Pinpoint the cell where the given text exists, returning its [X, Y] midpoint coordinate. 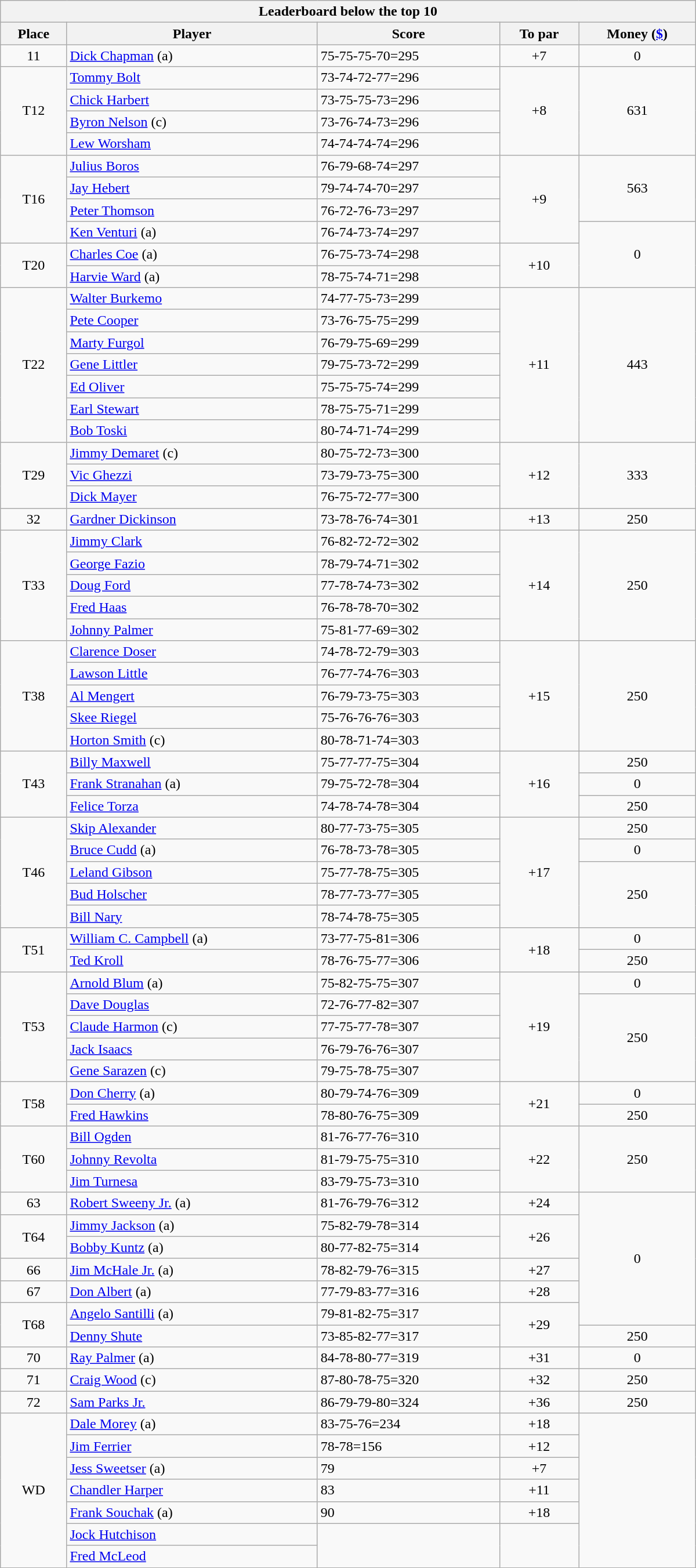
Gardner Dickinson [192, 519]
Bill Nary [192, 916]
Jim Ferrier [192, 1446]
Skee Riegel [192, 718]
74-74-74-74=296 [408, 144]
73-74-72-77=296 [408, 78]
Dick Chapman (a) [192, 56]
Frank Souchak (a) [192, 1512]
+8 [539, 111]
73-76-75-75=299 [408, 321]
Money ($) [637, 34]
80-79-74-76=309 [408, 1093]
T29 [34, 475]
+24 [539, 1203]
74-77-75-73=299 [408, 299]
76-74-73-74=297 [408, 232]
79-75-78-75=307 [408, 1071]
73-79-73-75=300 [408, 475]
William C. Campbell (a) [192, 938]
Bobby Kuntz (a) [192, 1247]
78-75-74-71=298 [408, 277]
Chick Harbert [192, 100]
81-76-79-76=312 [408, 1203]
Don Albert (a) [192, 1291]
T68 [34, 1324]
George Fazio [192, 563]
Bill Ogden [192, 1137]
Clarence Doser [192, 652]
Lew Worsham [192, 144]
To par [539, 34]
Bruce Cudd (a) [192, 850]
Frank Stranahan (a) [192, 784]
563 [637, 188]
+16 [539, 784]
76-82-72-72=302 [408, 541]
63 [34, 1203]
Earl Stewart [192, 409]
86-79-79-80=324 [408, 1402]
Leland Gibson [192, 872]
T60 [34, 1159]
Jack Isaacs [192, 1049]
Skip Alexander [192, 828]
79-74-74-70=297 [408, 188]
80-74-71-74=299 [408, 431]
76-79-76-76=307 [408, 1049]
T53 [34, 1027]
Julius Boros [192, 166]
73-75-75-73=296 [408, 100]
Angelo Santilli (a) [192, 1313]
Charles Coe (a) [192, 254]
73-77-75-81=306 [408, 938]
Jimmy Clark [192, 541]
+31 [539, 1358]
77-78-74-73=302 [408, 585]
T38 [34, 696]
Fred Haas [192, 607]
T64 [34, 1236]
80-77-82-75=314 [408, 1247]
71 [34, 1380]
Johnny Palmer [192, 629]
83 [408, 1490]
76-79-75-69=299 [408, 343]
Lawson Little [192, 674]
+26 [539, 1236]
Robert Sweeny Jr. (a) [192, 1203]
Gene Sarazen (c) [192, 1071]
79-81-82-75=317 [408, 1313]
Claude Harmon (c) [192, 1027]
Score [408, 34]
75-76-76-76=303 [408, 718]
Tommy Bolt [192, 78]
Ed Oliver [192, 387]
78-78=156 [408, 1446]
+27 [539, 1269]
T22 [34, 365]
83-75-76=234 [408, 1424]
75-82-75-75=307 [408, 983]
T58 [34, 1104]
75-77-77-75=304 [408, 762]
443 [637, 365]
Sam Parks Jr. [192, 1402]
74-78-74-78=304 [408, 806]
Jess Sweetser (a) [192, 1468]
76-79-68-74=297 [408, 166]
80-78-71-74=303 [408, 740]
11 [34, 56]
75-77-78-75=305 [408, 872]
78-74-78-75=305 [408, 916]
+14 [539, 585]
Leaderboard below the top 10 [348, 12]
76-75-72-77=300 [408, 497]
+9 [539, 199]
Arnold Blum (a) [192, 983]
78-80-76-75=309 [408, 1115]
73-78-76-74=301 [408, 519]
Fred Hawkins [192, 1115]
78-79-74-71=302 [408, 563]
Dick Mayer [192, 497]
90 [408, 1512]
Byron Nelson (c) [192, 122]
Jim McHale Jr. (a) [192, 1269]
76-79-73-75=303 [408, 696]
Jim Turnesa [192, 1181]
81-79-75-75=310 [408, 1159]
T46 [34, 872]
78-82-79-76=315 [408, 1269]
Pete Cooper [192, 321]
T20 [34, 265]
84-78-80-77=319 [408, 1358]
Horton Smith (c) [192, 740]
+22 [539, 1159]
77-75-77-78=307 [408, 1027]
76-75-73-74=298 [408, 254]
Billy Maxwell [192, 762]
+32 [539, 1380]
Player [192, 34]
Gene Littler [192, 365]
76-78-78-70=302 [408, 607]
Johnny Revolta [192, 1159]
76-78-73-78=305 [408, 850]
Jock Hutchison [192, 1534]
79-75-73-72=299 [408, 365]
72-76-77-82=307 [408, 1005]
77-79-83-77=316 [408, 1291]
+10 [539, 265]
Don Cherry (a) [192, 1093]
T51 [34, 949]
80-77-73-75=305 [408, 828]
76-77-74-76=303 [408, 674]
Craig Wood (c) [192, 1380]
80-75-72-73=300 [408, 453]
Denny Shute [192, 1335]
76-72-76-73=297 [408, 210]
78-75-75-71=299 [408, 409]
Al Mengert [192, 696]
Bob Toski [192, 431]
631 [637, 111]
75-81-77-69=302 [408, 629]
+36 [539, 1402]
Peter Thomson [192, 210]
Bud Holscher [192, 894]
Vic Ghezzi [192, 475]
72 [34, 1402]
67 [34, 1291]
Jimmy Demaret (c) [192, 453]
75-75-75-74=299 [408, 387]
T43 [34, 784]
Felice Torza [192, 806]
Harvie Ward (a) [192, 277]
Marty Furgol [192, 343]
Ray Palmer (a) [192, 1358]
32 [34, 519]
73-85-82-77=317 [408, 1335]
66 [34, 1269]
T33 [34, 585]
+19 [539, 1027]
74-78-72-79=303 [408, 652]
T12 [34, 111]
75-82-79-78=314 [408, 1225]
Dave Douglas [192, 1005]
Doug Ford [192, 585]
WD [34, 1490]
+29 [539, 1324]
75-75-75-70=295 [408, 56]
78-76-75-77=306 [408, 960]
T16 [34, 199]
Chandler Harper [192, 1490]
Jay Hebert [192, 188]
Walter Burkemo [192, 299]
Ted Kroll [192, 960]
79-75-72-78=304 [408, 784]
Fred McLeod [192, 1556]
+13 [539, 519]
+28 [539, 1291]
+21 [539, 1104]
83-79-75-73=310 [408, 1181]
Dale Morey (a) [192, 1424]
Place [34, 34]
+17 [539, 872]
70 [34, 1358]
Ken Venturi (a) [192, 232]
78-77-73-77=305 [408, 894]
333 [637, 475]
73-76-74-73=296 [408, 122]
+15 [539, 696]
81-76-77-76=310 [408, 1137]
79 [408, 1468]
Jimmy Jackson (a) [192, 1225]
87-80-78-75=320 [408, 1380]
